Extract the [x, y] coordinate from the center of the cell holding the provided text.  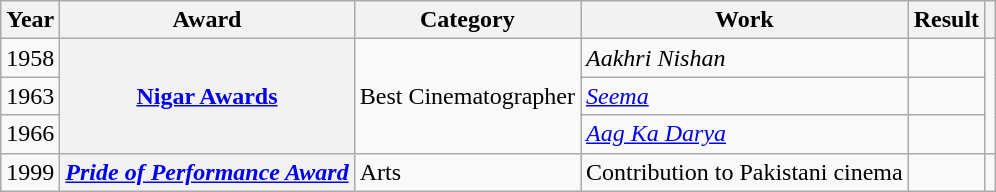
1963 [30, 96]
Result [946, 20]
Seema [745, 96]
Work [745, 20]
Award [207, 20]
Category [467, 20]
Aakhri Nishan [745, 58]
Arts [467, 172]
Best Cinematographer [467, 96]
Aag Ka Darya [745, 134]
Contribution to Pakistani cinema [745, 172]
1958 [30, 58]
Year [30, 20]
1999 [30, 172]
1966 [30, 134]
Pride of Performance Award [207, 172]
Nigar Awards [207, 96]
